Detect which cell encompasses the target text, then output its [x, y] center coordinate. 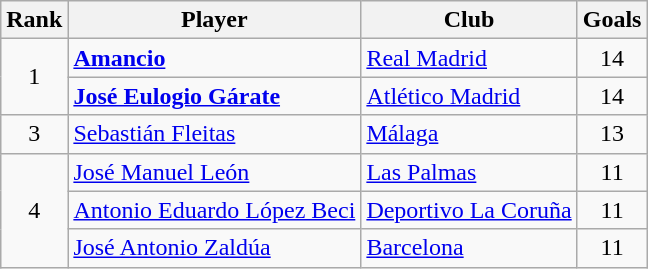
Rank [34, 20]
Barcelona [469, 248]
Deportivo La Coruña [469, 210]
13 [612, 134]
Real Madrid [469, 58]
Atlético Madrid [469, 96]
Club [469, 20]
José Manuel León [214, 172]
Sebastián Fleitas [214, 134]
Goals [612, 20]
Amancio [214, 58]
Málaga [469, 134]
José Eulogio Gárate [214, 96]
Antonio Eduardo López Beci [214, 210]
Las Palmas [469, 172]
3 [34, 134]
1 [34, 77]
4 [34, 210]
Player [214, 20]
José Antonio Zaldúa [214, 248]
